Provide the (x, y) coordinate of the cell's center where the given text is located.  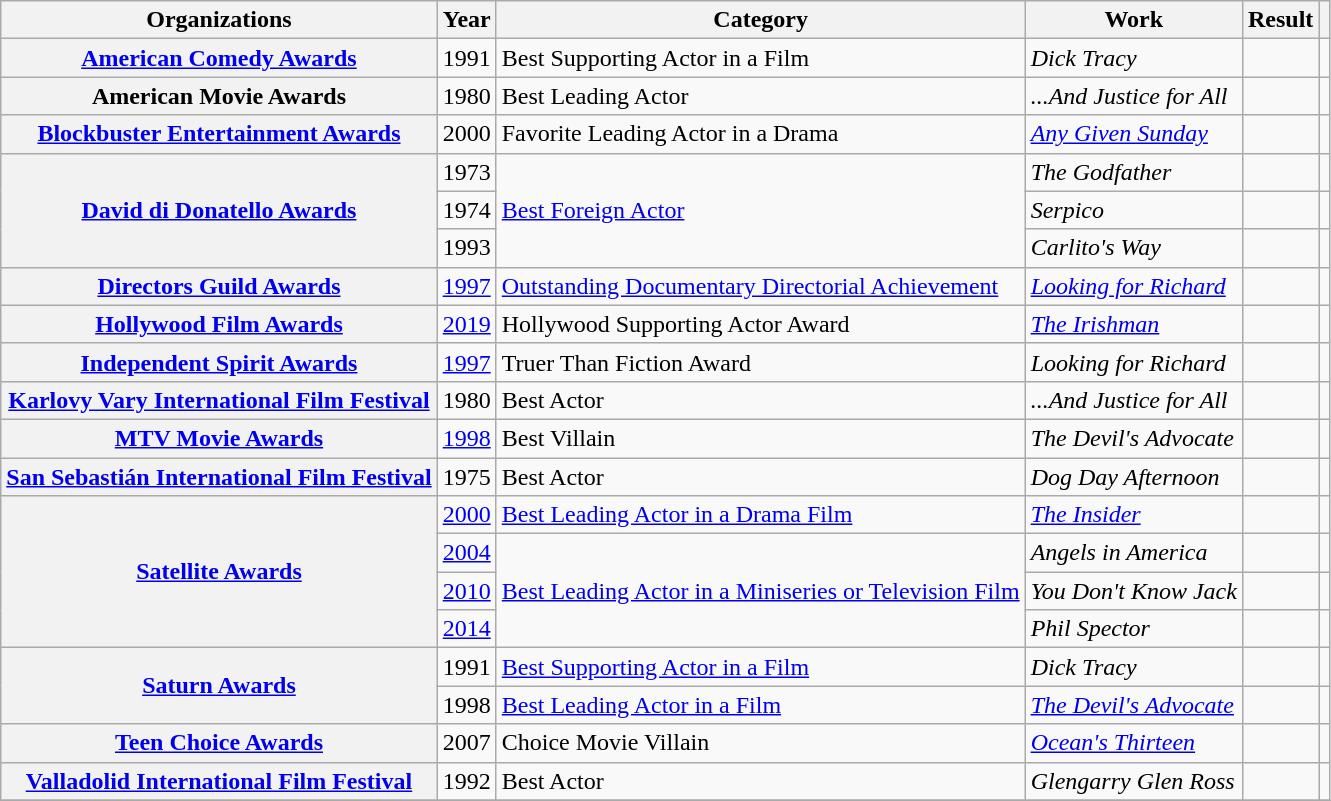
Saturn Awards (219, 686)
Best Leading Actor in a Drama Film (760, 515)
Year (466, 20)
The Godfather (1134, 172)
Any Given Sunday (1134, 134)
Phil Spector (1134, 629)
2014 (466, 629)
MTV Movie Awards (219, 438)
Result (1280, 20)
Glengarry Glen Ross (1134, 781)
Best Foreign Actor (760, 210)
Independent Spirit Awards (219, 362)
David di Donatello Awards (219, 210)
Best Leading Actor in a Miniseries or Television Film (760, 591)
Best Leading Actor in a Film (760, 705)
Directors Guild Awards (219, 286)
Choice Movie Villain (760, 743)
2010 (466, 591)
1974 (466, 210)
You Don't Know Jack (1134, 591)
Valladolid International Film Festival (219, 781)
Best Villain (760, 438)
The Insider (1134, 515)
1975 (466, 477)
Carlito's Way (1134, 248)
Serpico (1134, 210)
Hollywood Supporting Actor Award (760, 324)
Work (1134, 20)
Karlovy Vary International Film Festival (219, 400)
American Comedy Awards (219, 58)
The Irishman (1134, 324)
Truer Than Fiction Award (760, 362)
2004 (466, 553)
San Sebastián International Film Festival (219, 477)
2007 (466, 743)
Favorite Leading Actor in a Drama (760, 134)
Dog Day Afternoon (1134, 477)
Angels in America (1134, 553)
Organizations (219, 20)
Outstanding Documentary Directorial Achievement (760, 286)
American Movie Awards (219, 96)
Best Leading Actor (760, 96)
1993 (466, 248)
Hollywood Film Awards (219, 324)
Ocean's Thirteen (1134, 743)
2019 (466, 324)
Satellite Awards (219, 572)
1973 (466, 172)
Blockbuster Entertainment Awards (219, 134)
Teen Choice Awards (219, 743)
1992 (466, 781)
Category (760, 20)
